Find where the given text appears and provide that cell's center as [X, Y] coordinate. 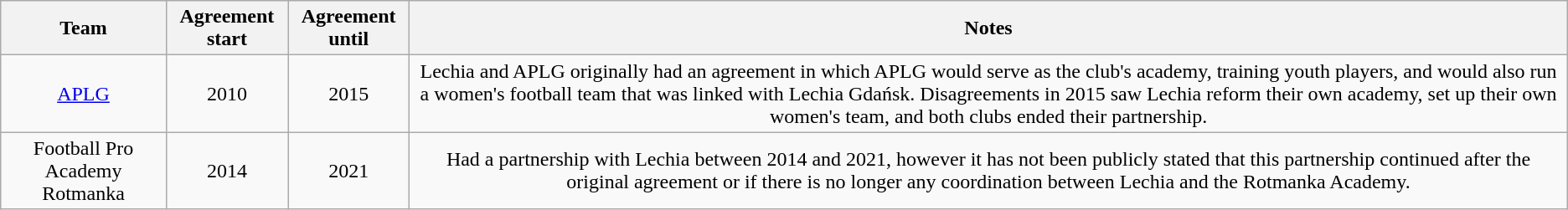
2015 [348, 94]
Football Pro Academy Rotmanka [84, 171]
Agreement until [348, 28]
2021 [348, 171]
Notes [988, 28]
2010 [226, 94]
2014 [226, 171]
APLG [84, 94]
Agreement start [226, 28]
Team [84, 28]
